Provide the [X, Y] coordinate of the cell's center where the given text is located.  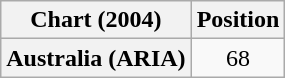
Chart (2004) [96, 20]
68 [238, 58]
Australia (ARIA) [96, 58]
Position [238, 20]
